Search for the cell housing the specified text and yield its [x, y] center coordinate. 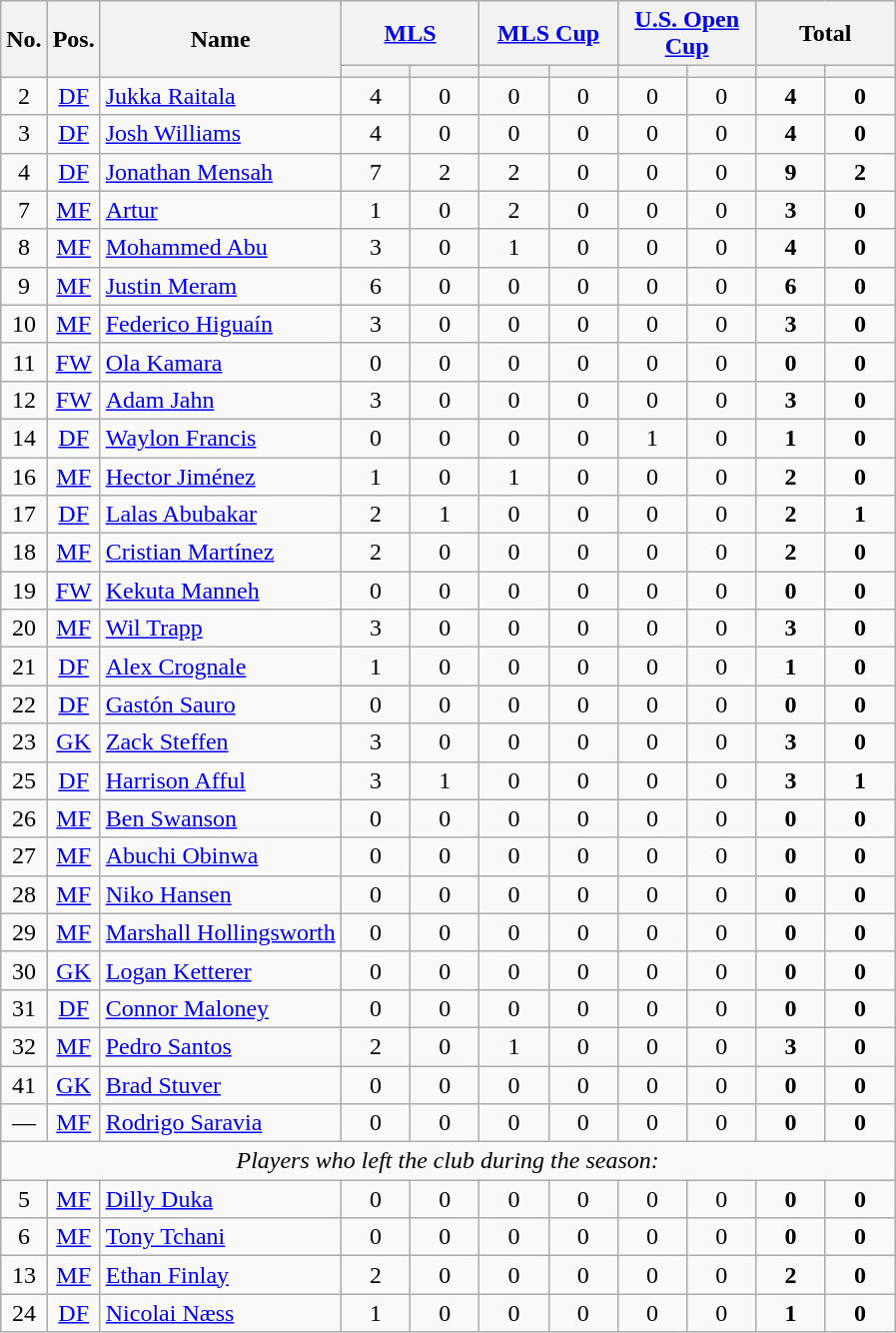
14 [24, 438]
Alex Crognale [220, 666]
Brad Stuver [220, 1084]
Marshall Hollingsworth [220, 932]
13 [24, 1275]
Wil Trapp [220, 629]
Players who left the club during the season: [448, 1161]
Federico Higuaín [220, 324]
Dilly Duka [220, 1199]
28 [24, 894]
8 [24, 248]
41 [24, 1084]
25 [24, 780]
Connor Maloney [220, 1008]
Logan Ketterer [220, 970]
16 [24, 477]
Cristian Martínez [220, 553]
Nicolai Næss [220, 1313]
— [24, 1123]
Rodrigo Saravia [220, 1123]
MLS [410, 34]
No. [24, 39]
Ola Kamara [220, 362]
29 [24, 932]
Harrison Afful [220, 780]
Total [825, 34]
12 [24, 400]
27 [24, 856]
Lalas Abubakar [220, 515]
24 [24, 1313]
Artur [220, 210]
Mohammed Abu [220, 248]
Jonathan Mensah [220, 172]
23 [24, 742]
Pedro Santos [220, 1046]
Hector Jiménez [220, 477]
10 [24, 324]
Jukka Raitala [220, 96]
11 [24, 362]
30 [24, 970]
Gastón Sauro [220, 704]
21 [24, 666]
Justin Meram [220, 286]
Zack Steffen [220, 742]
Name [220, 39]
Kekuta Manneh [220, 591]
MLS Cup [549, 34]
Ethan Finlay [220, 1275]
22 [24, 704]
18 [24, 553]
Adam Jahn [220, 400]
17 [24, 515]
Abuchi Obinwa [220, 856]
26 [24, 818]
Josh Williams [220, 134]
U.S. Open Cup [687, 34]
19 [24, 591]
Niko Hansen [220, 894]
31 [24, 1008]
Waylon Francis [220, 438]
Tony Tchani [220, 1237]
5 [24, 1199]
Pos. [74, 39]
Ben Swanson [220, 818]
20 [24, 629]
32 [24, 1046]
